Provide the [X, Y] coordinate of the cell's center where the given text is located.  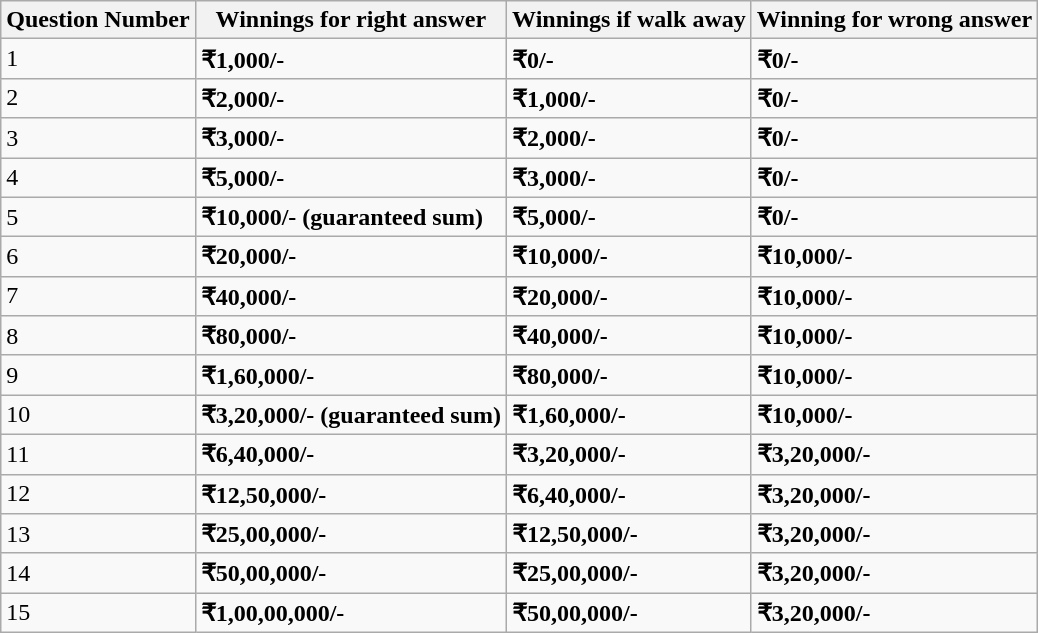
6 [98, 257]
11 [98, 454]
5 [98, 217]
₹3,20,000/- (guaranteed sum) [350, 415]
4 [98, 178]
Winning for wrong answer [894, 20]
15 [98, 613]
7 [98, 296]
Question Number [98, 20]
Winnings if walk away [630, 20]
1 [98, 59]
13 [98, 534]
₹1,00,00,000/- [350, 613]
14 [98, 573]
3 [98, 138]
2 [98, 98]
8 [98, 336]
10 [98, 415]
Winnings for right answer [350, 20]
₹10,000/- (guaranteed sum) [350, 217]
12 [98, 494]
9 [98, 375]
